Provide the (x, y) coordinate of the cell's center where the given text is located.  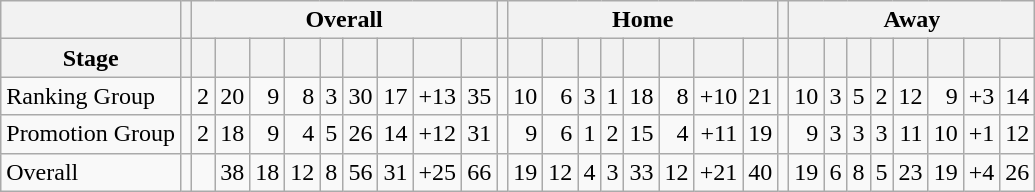
+13 (438, 96)
Ranking Group (91, 96)
11 (910, 134)
20 (232, 96)
38 (232, 172)
66 (480, 172)
+12 (438, 134)
33 (642, 172)
Home (643, 20)
35 (480, 96)
+25 (438, 172)
21 (760, 96)
+3 (982, 96)
+11 (718, 134)
56 (360, 172)
30 (360, 96)
Away (912, 20)
+10 (718, 96)
Stage (91, 58)
+4 (982, 172)
+1 (982, 134)
40 (760, 172)
15 (642, 134)
+21 (718, 172)
Promotion Group (91, 134)
17 (396, 96)
23 (910, 172)
